For the text-containing cell, return its midpoint in [x, y] coordinate format. 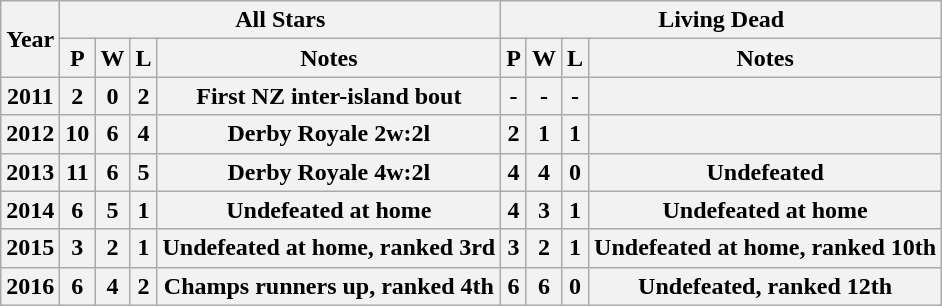
All Stars [280, 20]
2011 [30, 96]
11 [78, 172]
Champs runners up, ranked 4th [329, 286]
Living Dead [722, 20]
10 [78, 134]
First NZ inter-island bout [329, 96]
2015 [30, 248]
Undefeated at home, ranked 3rd [329, 248]
Undefeated [766, 172]
Derby Royale 2w:2l [329, 134]
Undefeated at home, ranked 10th [766, 248]
2013 [30, 172]
Derby Royale 4w:2l [329, 172]
2012 [30, 134]
Year [30, 39]
2016 [30, 286]
2014 [30, 210]
Undefeated, ranked 12th [766, 286]
